Capture the cell that displays the provided text and extract its (X, Y) central coordinate. 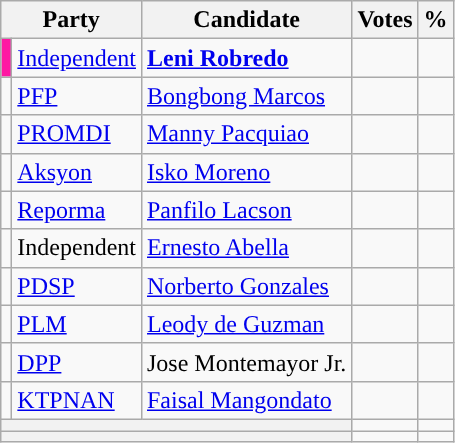
Candidate (246, 20)
PDSP (77, 286)
Faisal Mangondato (246, 400)
Isko Moreno (246, 172)
PROMDI (77, 134)
Bongbong Marcos (246, 96)
Party (72, 20)
DPP (77, 362)
Aksyon (77, 172)
Norberto Gonzales (246, 286)
Panfilo Lacson (246, 210)
Manny Pacquiao (246, 134)
Leody de Guzman (246, 324)
Leni Robredo (246, 58)
Votes (385, 20)
PFP (77, 96)
% (436, 20)
Reporma (77, 210)
Jose Montemayor Jr. (246, 362)
KTPNAN (77, 400)
PLM (77, 324)
Ernesto Abella (246, 248)
